Return (x, y) of the center of cell containing provided text 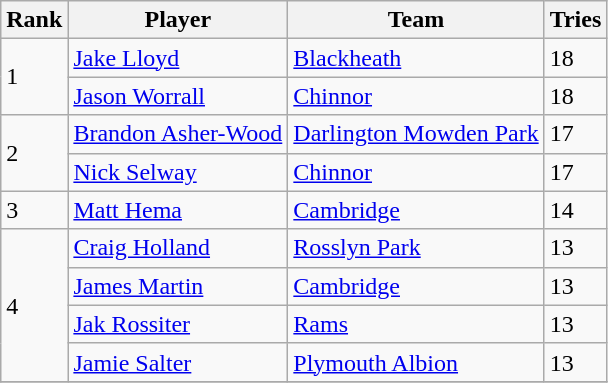
Jamie Salter (178, 362)
Player (178, 20)
3 (34, 210)
Jak Rossiter (178, 324)
Rams (416, 324)
Jason Worrall (178, 96)
Blackheath (416, 58)
2 (34, 153)
Brandon Asher-Wood (178, 134)
James Martin (178, 286)
Jake Lloyd (178, 58)
Matt Hema (178, 210)
Craig Holland (178, 248)
14 (576, 210)
Rosslyn Park (416, 248)
Rank (34, 20)
Tries (576, 20)
Team (416, 20)
Darlington Mowden Park (416, 134)
1 (34, 77)
Nick Selway (178, 172)
4 (34, 305)
Plymouth Albion (416, 362)
